Detect which cell encompasses the target text, then output its (x, y) center coordinate. 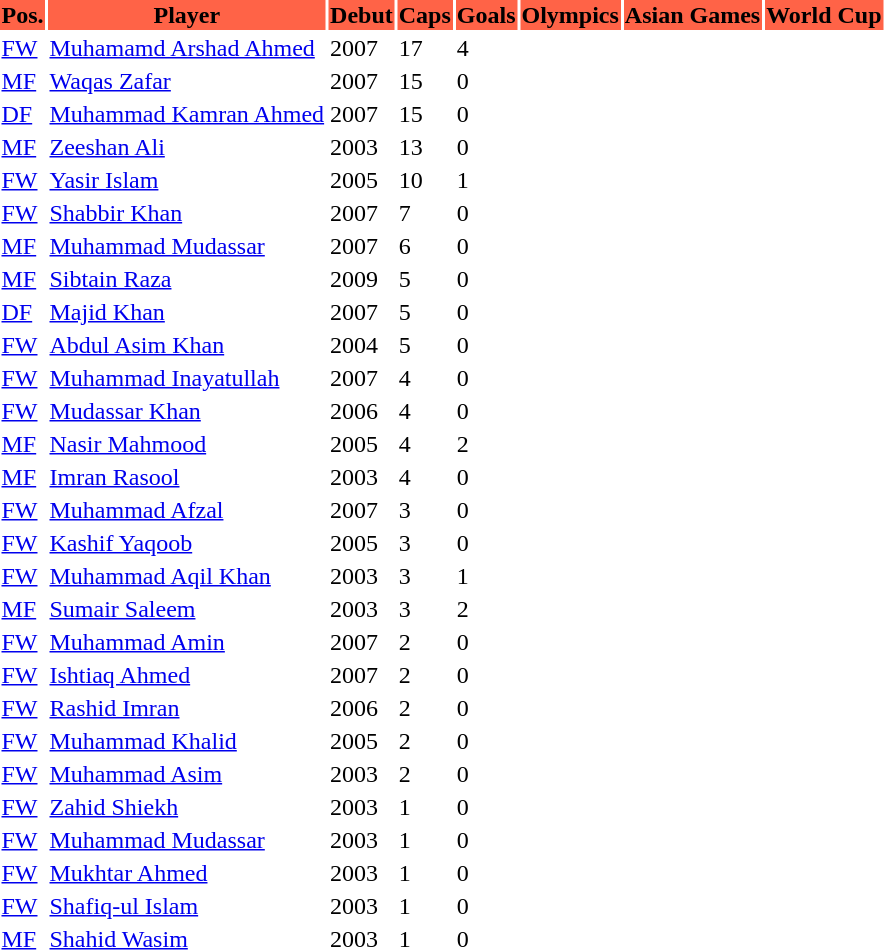
Muhammad Aqil Khan (187, 576)
10 (424, 180)
Olympics (570, 15)
6 (424, 246)
7 (424, 213)
Debut (362, 15)
Rashid Imran (187, 708)
Kashif Yaqoob (187, 543)
Nasir Mahmood (187, 444)
Waqas Zafar (187, 81)
13 (424, 147)
2009 (362, 279)
Yasir Islam (187, 180)
Zahid Shiekh (187, 807)
Muhammad Kamran Ahmed (187, 114)
Muhammad Amin (187, 642)
Shafiq-ul Islam (187, 906)
Muhammad Asim (187, 774)
Asian Games (692, 15)
Abdul Asim Khan (187, 345)
Sibtain Raza (187, 279)
Muhammad Afzal (187, 510)
Majid Khan (187, 312)
Sumair Saleem (187, 609)
Muhamamd Arshad Ahmed (187, 48)
Shabbir Khan (187, 213)
Goals (486, 15)
World Cup (824, 15)
Imran Rasool (187, 477)
2004 (362, 345)
Player (187, 15)
Mudassar Khan (187, 411)
Pos. (22, 15)
Mukhtar Ahmed (187, 873)
Ishtiaq Ahmed (187, 675)
Muhammad Inayatullah (187, 378)
Zeeshan Ali (187, 147)
Muhammad Khalid (187, 741)
Caps (424, 15)
17 (424, 48)
